Scan for the cell matching the given text and deliver its [X, Y] coordinate at center. 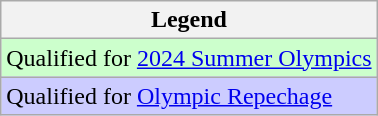
Legend [189, 20]
Qualified for Olympic Repechage [189, 96]
Qualified for 2024 Summer Olympics [189, 58]
